Search for the cell housing the specified text and yield its (X, Y) center coordinate. 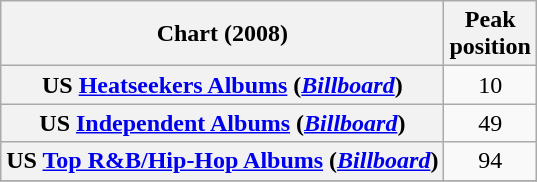
US Independent Albums (Billboard) (222, 123)
US Top R&B/Hip-Hop Albums (Billboard) (222, 161)
US Heatseekers Albums (Billboard) (222, 85)
Peak position (490, 34)
Chart (2008) (222, 34)
49 (490, 123)
94 (490, 161)
10 (490, 85)
